From the cell containing the given text, extract its center point as (X, Y) coordinate. 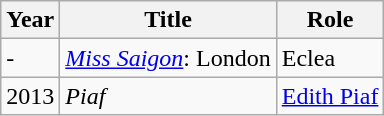
Piaf (168, 96)
Year (30, 20)
Title (168, 20)
Eclea (330, 58)
2013 (30, 96)
- (30, 58)
Miss Saigon: London (168, 58)
Role (330, 20)
Edith Piaf (330, 96)
